Output the (X, Y) coordinate of the center of the cell containing the given text.  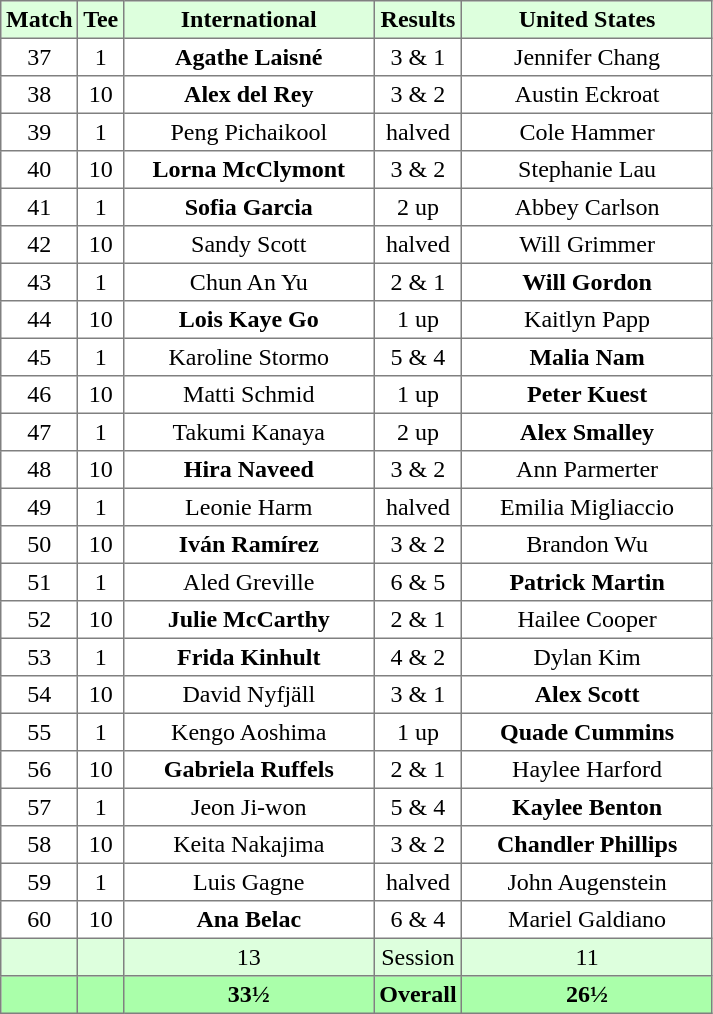
Jennifer Chang (587, 57)
26½ (587, 995)
47 (40, 432)
Austin Eckroat (587, 95)
51 (40, 582)
44 (40, 320)
Alex del Rey (249, 95)
33½ (249, 995)
Ana Belac (249, 920)
Agathe Laisné (249, 57)
Chandler Phillips (587, 845)
Lois Kaye Go (249, 320)
41 (40, 207)
United States (587, 20)
6 & 4 (418, 920)
International (249, 20)
Abbey Carlson (587, 207)
Emilia Migliaccio (587, 507)
49 (40, 507)
Ann Parmerter (587, 470)
Iván Ramírez (249, 545)
Session (418, 957)
John Augenstein (587, 882)
Jeon Ji-won (249, 807)
Tee (101, 20)
11 (587, 957)
Frida Kinhult (249, 657)
40 (40, 170)
Gabriela Ruffels (249, 770)
Kaitlyn Papp (587, 320)
David Nyfjäll (249, 695)
57 (40, 807)
13 (249, 957)
Hira Naveed (249, 470)
52 (40, 620)
60 (40, 920)
Results (418, 20)
Match (40, 20)
Takumi Kanaya (249, 432)
53 (40, 657)
Kengo Aoshima (249, 732)
Dylan Kim (587, 657)
Will Grimmer (587, 245)
39 (40, 132)
55 (40, 732)
45 (40, 357)
48 (40, 470)
Aled Greville (249, 582)
Chun An Yu (249, 282)
42 (40, 245)
Keita Nakajima (249, 845)
Peng Pichaikool (249, 132)
Karoline Stormo (249, 357)
Alex Scott (587, 695)
Sandy Scott (249, 245)
Peter Kuest (587, 395)
4 & 2 (418, 657)
Hailee Cooper (587, 620)
Sofia Garcia (249, 207)
Patrick Martin (587, 582)
56 (40, 770)
Lorna McClymont (249, 170)
Luis Gagne (249, 882)
6 & 5 (418, 582)
50 (40, 545)
Julie McCarthy (249, 620)
Brandon Wu (587, 545)
Matti Schmid (249, 395)
Overall (418, 995)
Mariel Galdiano (587, 920)
38 (40, 95)
Alex Smalley (587, 432)
Cole Hammer (587, 132)
54 (40, 695)
Malia Nam (587, 357)
37 (40, 57)
Haylee Harford (587, 770)
Kaylee Benton (587, 807)
Stephanie Lau (587, 170)
59 (40, 882)
46 (40, 395)
Leonie Harm (249, 507)
43 (40, 282)
Quade Cummins (587, 732)
58 (40, 845)
Will Gordon (587, 282)
